Capture the cell that displays the provided text and extract its (X, Y) central coordinate. 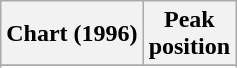
Peakposition (189, 34)
Chart (1996) (72, 34)
